Extract the (X, Y) coordinate from the center of the cell holding the provided text.  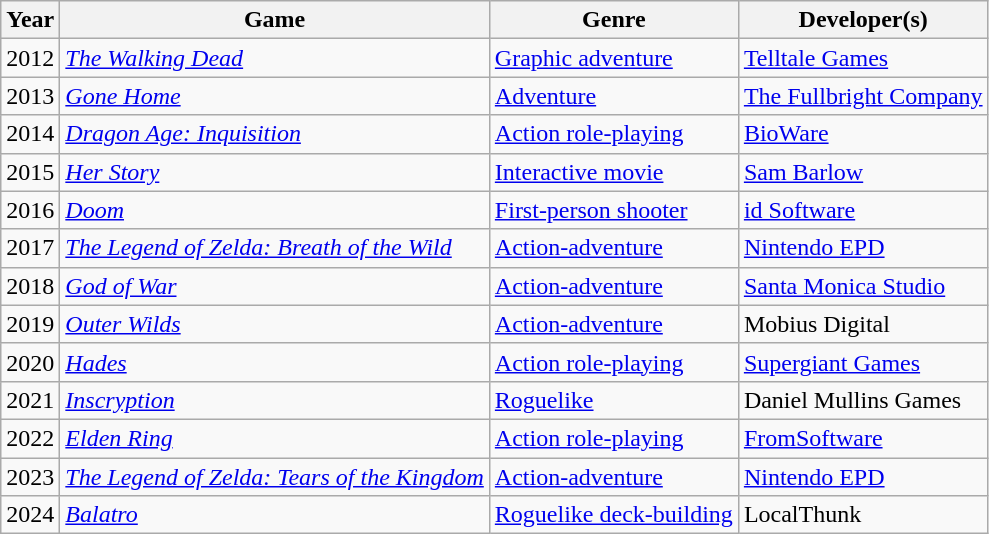
The Walking Dead (275, 58)
Hades (275, 362)
2019 (30, 324)
Genre (614, 20)
Year (30, 20)
2012 (30, 58)
2018 (30, 286)
Outer Wilds (275, 324)
id Software (863, 210)
2020 (30, 362)
Telltale Games (863, 58)
Inscryption (275, 400)
Elden Ring (275, 438)
FromSoftware (863, 438)
The Legend of Zelda: Tears of the Kingdom (275, 477)
Game (275, 20)
Doom (275, 210)
2016 (30, 210)
The Legend of Zelda: Breath of the Wild (275, 248)
Gone Home (275, 96)
Mobius Digital (863, 324)
2023 (30, 477)
First-person shooter (614, 210)
Balatro (275, 515)
Santa Monica Studio (863, 286)
Her Story (275, 172)
Roguelike deck-building (614, 515)
God of War (275, 286)
Dragon Age: Inquisition (275, 134)
Adventure (614, 96)
Developer(s) (863, 20)
Interactive movie (614, 172)
Sam Barlow (863, 172)
The Fullbright Company (863, 96)
Roguelike (614, 400)
BioWare (863, 134)
Supergiant Games (863, 362)
Daniel Mullins Games (863, 400)
2015 (30, 172)
2022 (30, 438)
2017 (30, 248)
2024 (30, 515)
LocalThunk (863, 515)
2021 (30, 400)
2013 (30, 96)
Graphic adventure (614, 58)
2014 (30, 134)
